Locate the cell with the specified text and output its [X, Y] center coordinate. 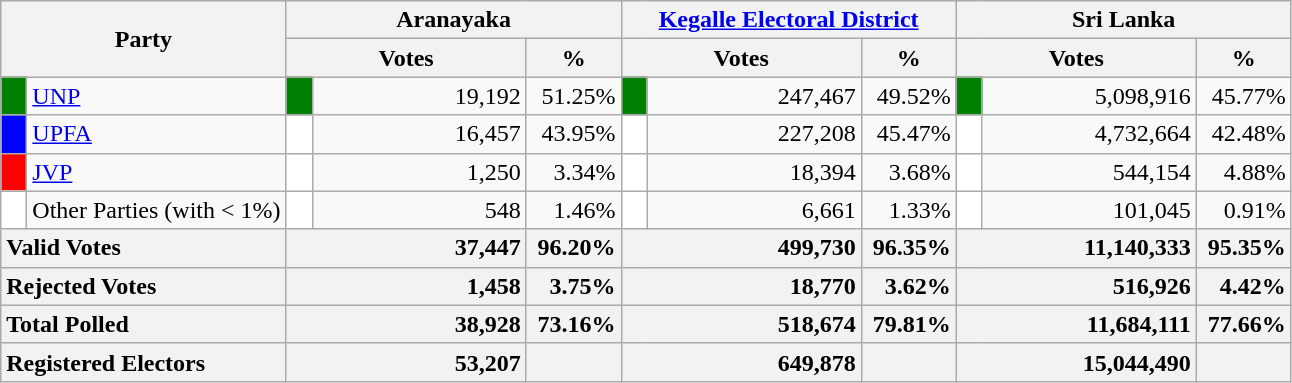
516,926 [1076, 286]
51.25% [574, 96]
JVP [156, 172]
0.91% [1244, 210]
UPFA [156, 134]
49.52% [908, 96]
3.68% [908, 172]
Total Polled [144, 324]
37,447 [406, 248]
18,770 [741, 286]
Registered Electors [144, 362]
247,467 [754, 96]
Rejected Votes [144, 286]
1.46% [574, 210]
38,928 [406, 324]
Party [144, 39]
11,684,111 [1076, 324]
UNP [156, 96]
1.33% [908, 210]
43.95% [574, 134]
11,140,333 [1076, 248]
649,878 [741, 362]
499,730 [741, 248]
15,044,490 [1076, 362]
3.62% [908, 286]
518,674 [741, 324]
18,394 [754, 172]
4,732,664 [1089, 134]
Valid Votes [144, 248]
96.35% [908, 248]
Kegalle Electoral District [788, 20]
Sri Lanka [1124, 20]
1,250 [419, 172]
544,154 [1089, 172]
42.48% [1244, 134]
1,458 [406, 286]
6,661 [754, 210]
79.81% [908, 324]
4.42% [1244, 286]
Other Parties (with < 1%) [156, 210]
96.20% [574, 248]
73.16% [574, 324]
16,457 [419, 134]
95.35% [1244, 248]
77.66% [1244, 324]
548 [419, 210]
45.47% [908, 134]
53,207 [406, 362]
3.75% [574, 286]
Aranayaka [454, 20]
5,098,916 [1089, 96]
3.34% [574, 172]
227,208 [754, 134]
4.88% [1244, 172]
19,192 [419, 96]
101,045 [1089, 210]
45.77% [1244, 96]
